Search for the cell housing the specified text and yield its [X, Y] center coordinate. 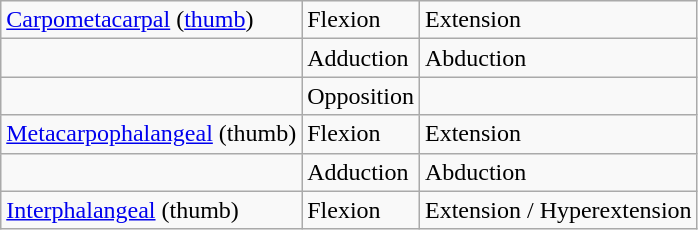
Interphalangeal (thumb) [152, 210]
Opposition [361, 96]
Extension / Hyperextension [558, 210]
Metacarpophalangeal (thumb) [152, 134]
Carpometacarpal (thumb) [152, 20]
